From the cell containing the given text, extract its center point as (x, y) coordinate. 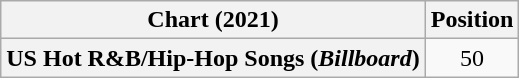
US Hot R&B/Hip-Hop Songs (Billboard) (213, 58)
50 (472, 58)
Position (472, 20)
Chart (2021) (213, 20)
